Identify which cell holds the provided text, then report its (x, y) central coordinate. 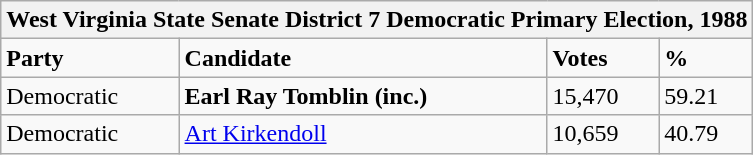
15,470 (603, 96)
40.79 (706, 134)
59.21 (706, 96)
Candidate (363, 58)
Party (90, 58)
Art Kirkendoll (363, 134)
10,659 (603, 134)
Earl Ray Tomblin (inc.) (363, 96)
Votes (603, 58)
% (706, 58)
West Virginia State Senate District 7 Democratic Primary Election, 1988 (377, 20)
